Pinpoint the cell where the given text exists, returning its (X, Y) midpoint coordinate. 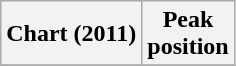
Chart (2011) (72, 34)
Peakposition (188, 34)
